Extract the [X, Y] coordinate from the center of the cell holding the provided text.  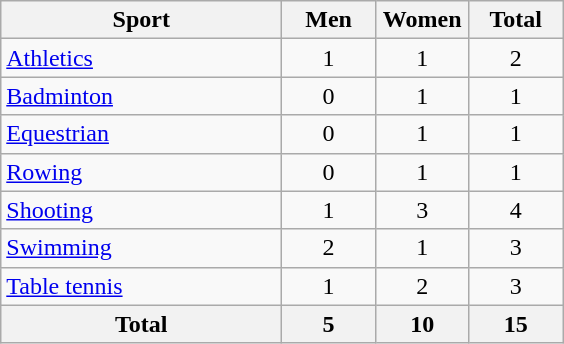
Sport [142, 20]
Table tennis [142, 286]
Swimming [142, 248]
10 [422, 324]
4 [516, 210]
5 [329, 324]
Athletics [142, 58]
Badminton [142, 96]
15 [516, 324]
Shooting [142, 210]
Rowing [142, 172]
Women [422, 20]
Men [329, 20]
Equestrian [142, 134]
